For the text-containing cell, return its midpoint in [X, Y] coordinate format. 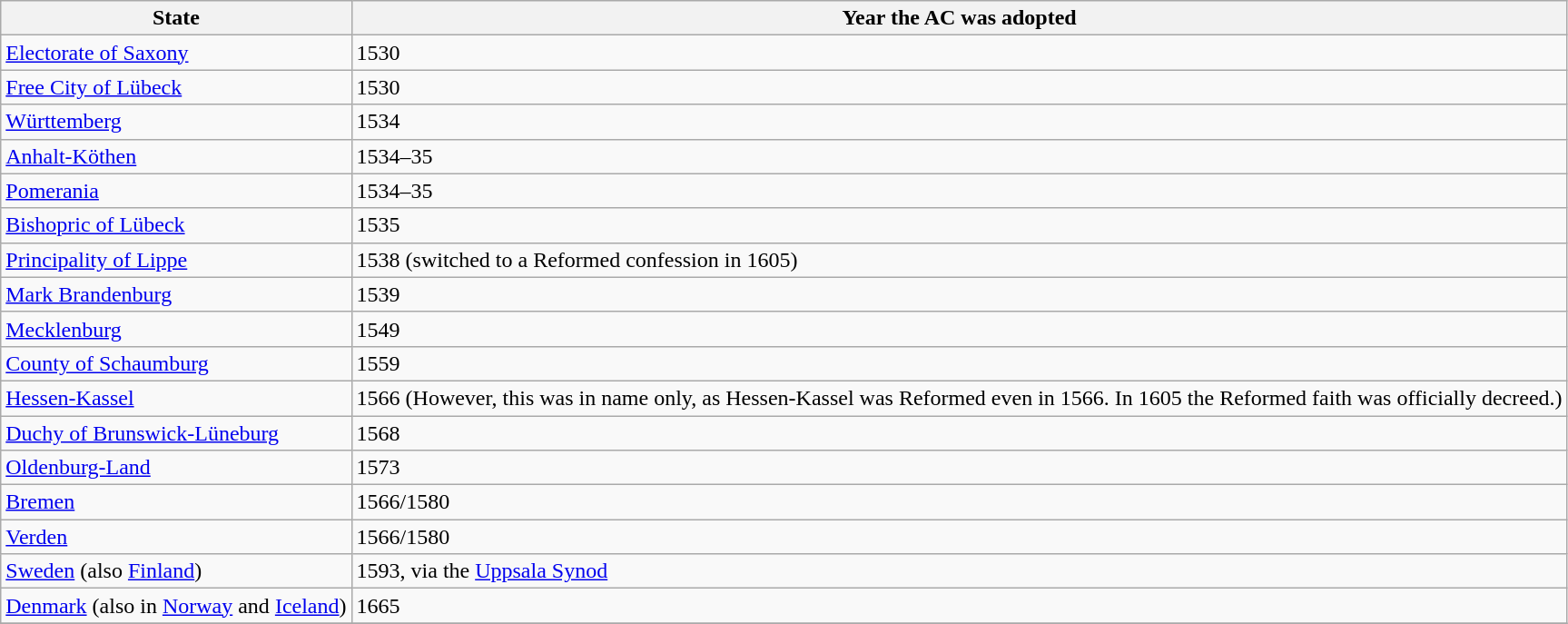
1539 [959, 294]
Bremen [176, 502]
Denmark (also in Norway and Iceland) [176, 606]
County of Schaumburg [176, 363]
Year the AC was adopted [959, 18]
Mark Brandenburg [176, 294]
1534 [959, 122]
Electorate of Saxony [176, 53]
Principality of Lippe [176, 260]
1593, via the Uppsala Synod [959, 571]
1549 [959, 329]
State [176, 18]
1566 (However, this was in name only, as Hessen-Kassel was Reformed even in 1566. In 1605 the Reformed faith was officially decreed.) [959, 398]
Free City of Lübeck [176, 87]
1573 [959, 468]
Sweden (also Finland) [176, 571]
Anhalt-Köthen [176, 156]
Duchy of Brunswick-Lüneburg [176, 433]
1559 [959, 363]
1665 [959, 606]
1538 (switched to a Reformed confession in 1605) [959, 260]
1535 [959, 225]
Hessen-Kassel [176, 398]
Württemberg [176, 122]
Oldenburg-Land [176, 468]
1568 [959, 433]
Pomerania [176, 191]
Mecklenburg [176, 329]
Verden [176, 537]
Bishopric of Lübeck [176, 225]
